Provide the [x, y] coordinate of the cell's center where the given text is located.  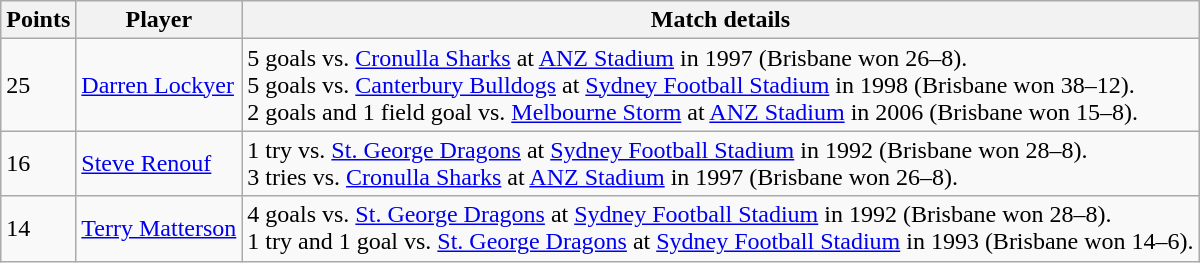
25 [38, 85]
Darren Lockyer [159, 85]
Match details [720, 20]
16 [38, 164]
Steve Renouf [159, 164]
Terry Matterson [159, 228]
Player [159, 20]
14 [38, 228]
Points [38, 20]
